Search for the cell housing the specified text and yield its (x, y) center coordinate. 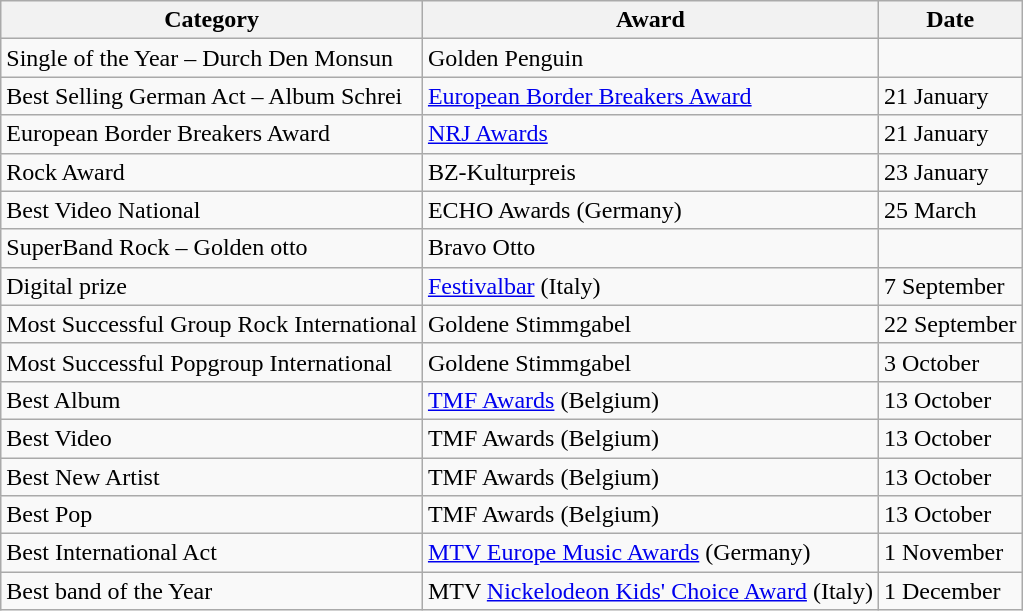
Best Video National (212, 210)
1 December (950, 591)
25 March (950, 210)
Award (650, 20)
23 January (950, 172)
Single of the Year – Durch Den Monsun (212, 58)
Digital prize (212, 286)
3 October (950, 362)
Date (950, 20)
MTV Nickelodeon Kids' Choice Award (Italy) (650, 591)
7 September (950, 286)
Category (212, 20)
Golden Penguin (650, 58)
Best International Act (212, 553)
SuperBand Rock – Golden otto (212, 248)
NRJ Awards (650, 134)
BZ-Kulturpreis (650, 172)
1 November (950, 553)
Best band of the Year (212, 591)
Best Album (212, 400)
Best Selling German Act – Album Schrei (212, 96)
Best Pop (212, 515)
Most Successful Popgroup International (212, 362)
22 September (950, 324)
Best New Artist (212, 477)
ECHO Awards (Germany) (650, 210)
Best Video (212, 438)
Festivalbar (Italy) (650, 286)
Most Successful Group Rock International (212, 324)
Rock Award (212, 172)
Bravo Otto (650, 248)
MTV Europe Music Awards (Germany) (650, 553)
